Locate the cell with the specified text and output its (x, y) center coordinate. 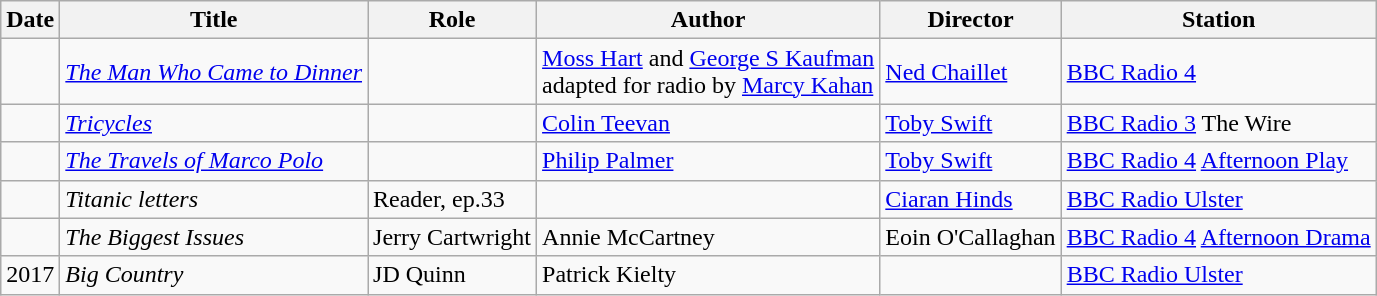
BBC Radio 4 Afternoon Play (1218, 161)
BBC Radio 4 Afternoon Drama (1218, 237)
Director (970, 20)
Titanic letters (214, 199)
The Man Who Came to Dinner (214, 72)
Colin Teevan (708, 123)
Ned Chaillet (970, 72)
Philip Palmer (708, 161)
BBC Radio 4 (1218, 72)
Eoin O'Callaghan (970, 237)
Author (708, 20)
Role (452, 20)
Title (214, 20)
Station (1218, 20)
Reader, ep.33 (452, 199)
Ciaran Hinds (970, 199)
Tricycles (214, 123)
BBC Radio 3 The Wire (1218, 123)
Patrick Kielty (708, 275)
The Travels of Marco Polo (214, 161)
Jerry Cartwright (452, 237)
Moss Hart and George S Kaufmanadapted for radio by Marcy Kahan (708, 72)
2017 (30, 275)
The Biggest Issues (214, 237)
Annie McCartney (708, 237)
Date (30, 20)
Big Country (214, 275)
JD Quinn (452, 275)
